Extract the [x, y] coordinate from the center of the cell holding the provided text.  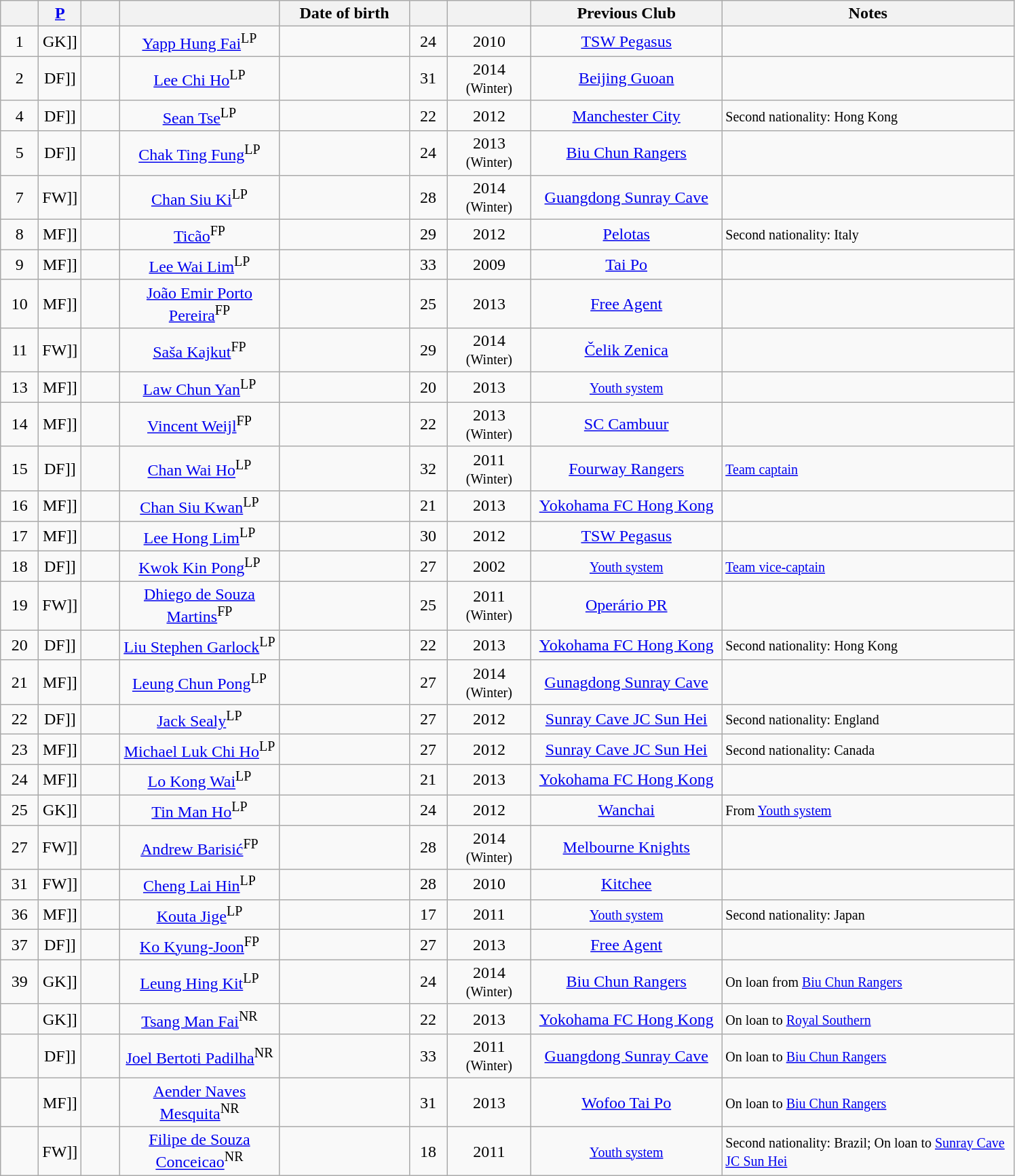
Sean TseLP [199, 115]
Čelik Zenica [627, 350]
2002 [489, 567]
Aender Naves MesquitaNR [199, 1103]
Previous Club [627, 14]
Wofoo Tai Po [627, 1103]
2009 [489, 264]
15 [20, 468]
Lee Hong LimLP [199, 536]
Fourway Rangers [627, 468]
TicãoFP [199, 235]
Lee Chi HoLP [199, 79]
Tsang Man FaiNR [199, 1019]
Tai Po [627, 264]
Joel Bertoti PadilhaNR [199, 1057]
P [60, 14]
Chan Wai HoLP [199, 468]
Gunagdong Sunray Cave [627, 682]
39 [20, 982]
Chan Siu KiLP [199, 197]
8 [20, 235]
23 [20, 750]
Second nationality: Brazil; On loan to Sunray Cave JC Sun Hei [868, 1152]
19 [20, 606]
João Emir Porto PereiraFP [199, 304]
Tin Man HoLP [199, 810]
1 [20, 42]
Liu Stephen GarlockLP [199, 646]
36 [20, 914]
Beijing Guoan [627, 79]
Chak Ting FungLP [199, 153]
On loan from Biu Chun Rangers [868, 982]
Kwok Kin PongLP [199, 567]
4 [20, 115]
Notes [868, 14]
Leung Hing KitLP [199, 982]
Date of birth [345, 14]
32 [428, 468]
Operário PR [627, 606]
Andrew BarisićFP [199, 848]
Yapp Hung FaiLP [199, 42]
16 [20, 506]
Ko Kyung-JoonFP [199, 945]
Dhiego de Souza MartinsFP [199, 606]
Law Chun YanLP [199, 388]
Team captain [868, 468]
Lee Wai LimLP [199, 264]
Filipe de Souza ConceicaoNR [199, 1152]
Melbourne Knights [627, 848]
Second nationality: Canada [868, 750]
On loan to Royal Southern [868, 1019]
Second nationality: Japan [868, 914]
10 [20, 304]
Second nationality: Italy [868, 235]
Second nationality: England [868, 719]
14 [20, 425]
Kouta JigeLP [199, 914]
13 [20, 388]
From Youth system [868, 810]
7 [20, 197]
2 [20, 79]
Chan Siu KwanLP [199, 506]
Michael Luk Chi HoLP [199, 750]
SC Cambuur [627, 425]
Pelotas [627, 235]
Team vice-captain [868, 567]
Saša KajkutFP [199, 350]
Kitchee [627, 884]
Lo Kong WaiLP [199, 780]
Jack SealyLP [199, 719]
9 [20, 264]
5 [20, 153]
Leung Chun PongLP [199, 682]
Manchester City [627, 115]
11 [20, 350]
30 [428, 536]
Wanchai [627, 810]
Cheng Lai HinLP [199, 884]
37 [20, 945]
Vincent WeijlFP [199, 425]
